Return [x, y] of the center of cell containing provided text 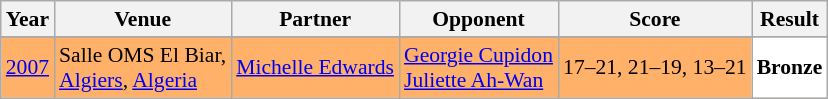
Michelle Edwards [315, 68]
Year [28, 19]
17–21, 21–19, 13–21 [655, 68]
Venue [142, 19]
2007 [28, 68]
Georgie Cupidon Juliette Ah-Wan [478, 68]
Score [655, 19]
Opponent [478, 19]
Partner [315, 19]
Bronze [790, 68]
Result [790, 19]
Salle OMS El Biar,Algiers, Algeria [142, 68]
